Return [x, y] of the center of cell containing provided text 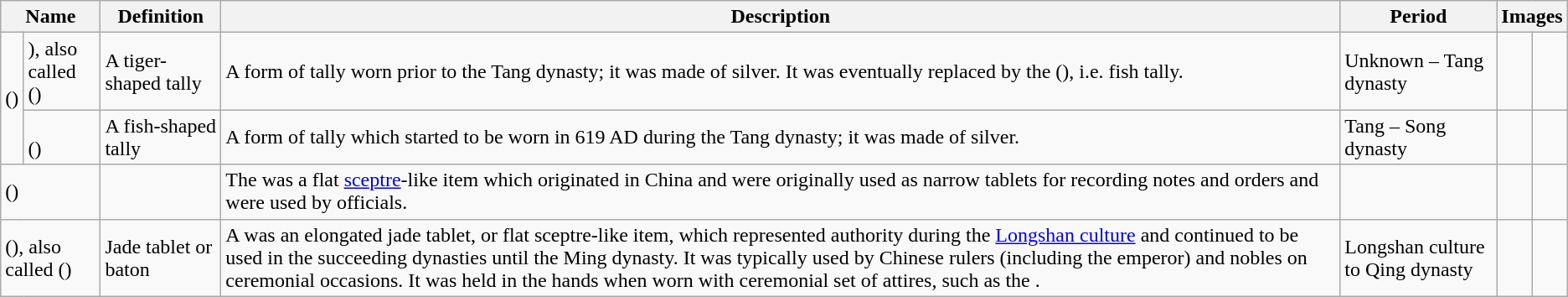
Unknown – Tang dynasty [1419, 71]
Description [781, 17]
Name [50, 17]
Jade tablet or baton [161, 258]
A fish-shaped tally [161, 138]
A form of tally worn prior to the Tang dynasty; it was made of silver. It was eventually replaced by the (), i.e. fish tally. [781, 71]
Period [1419, 17]
A tiger-shaped tally [161, 71]
A form of tally which started to be worn in 619 AD during the Tang dynasty; it was made of silver. [781, 138]
Tang – Song dynasty [1419, 138]
Images [1532, 17]
Definition [161, 17]
(), also called () [50, 258]
), also called () [62, 71]
Longshan culture to Qing dynasty [1419, 258]
